Locate the cell with the specified text and output its [X, Y] center coordinate. 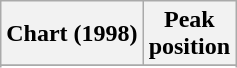
Peakposition [189, 34]
Chart (1998) [72, 34]
